Search for the cell housing the specified text and yield its [X, Y] center coordinate. 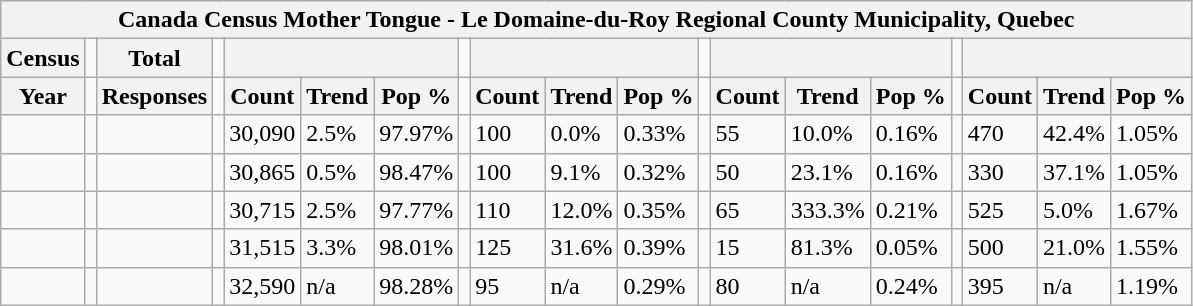
32,590 [262, 286]
15 [748, 248]
0.35% [658, 210]
31,515 [262, 248]
Responses [154, 96]
0.05% [910, 248]
97.77% [416, 210]
30,715 [262, 210]
21.0% [1074, 248]
65 [748, 210]
12.0% [582, 210]
0.33% [658, 134]
55 [748, 134]
0.32% [658, 172]
Total [154, 58]
31.6% [582, 248]
1.67% [1150, 210]
0.39% [658, 248]
80 [748, 286]
0.0% [582, 134]
3.3% [338, 248]
470 [1000, 134]
330 [1000, 172]
333.3% [828, 210]
110 [508, 210]
37.1% [1074, 172]
0.21% [910, 210]
0.24% [910, 286]
9.1% [582, 172]
500 [1000, 248]
125 [508, 248]
97.97% [416, 134]
98.28% [416, 286]
0.5% [338, 172]
81.3% [828, 248]
0.29% [658, 286]
1.55% [1150, 248]
95 [508, 286]
30,865 [262, 172]
5.0% [1074, 210]
98.47% [416, 172]
10.0% [828, 134]
395 [1000, 286]
30,090 [262, 134]
50 [748, 172]
42.4% [1074, 134]
Canada Census Mother Tongue - Le Domaine-du-Roy Regional County Municipality, Quebec [596, 20]
23.1% [828, 172]
98.01% [416, 248]
1.19% [1150, 286]
Year [43, 96]
Census [43, 58]
525 [1000, 210]
